Capture the cell that displays the provided text and extract its [x, y] central coordinate. 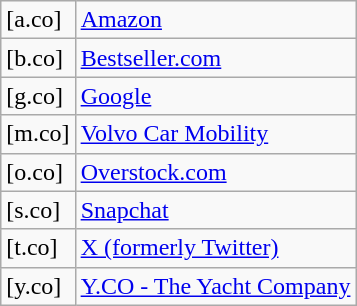
[o.co] [38, 172]
[s.co] [38, 210]
[a.co] [38, 20]
Bestseller.com [216, 58]
Overstock.com [216, 172]
[b.co] [38, 58]
Amazon [216, 20]
[g.co] [38, 96]
[y.co] [38, 286]
[m.co] [38, 134]
X (formerly Twitter) [216, 248]
Google [216, 96]
[t.co] [38, 248]
Volvo Car Mobility [216, 134]
Snapchat [216, 210]
Y.CO - The Yacht Company [216, 286]
